Find where the given text appears and provide that cell's center as (x, y) coordinate. 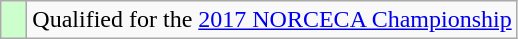
Qualified for the 2017 NORCECA Championship (272, 20)
